Pinpoint the cell where the given text exists, returning its (x, y) midpoint coordinate. 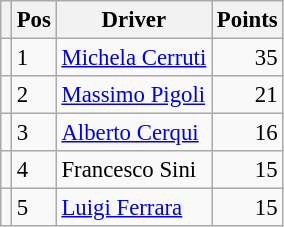
Pos (34, 20)
Driver (134, 20)
5 (34, 208)
Michela Cerruti (134, 58)
1 (34, 58)
Luigi Ferrara (134, 208)
2 (34, 95)
Francesco Sini (134, 170)
21 (248, 95)
16 (248, 133)
35 (248, 58)
Massimo Pigoli (134, 95)
Alberto Cerqui (134, 133)
4 (34, 170)
Points (248, 20)
3 (34, 133)
